Output the [X, Y] coordinate of the center of the cell containing the given text.  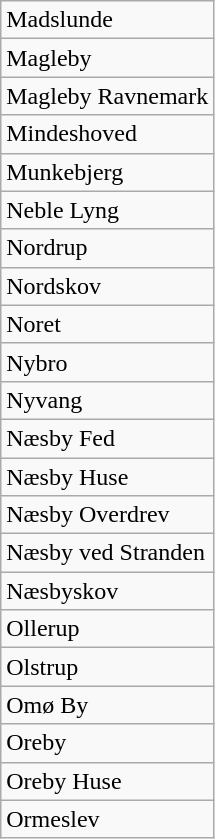
Nordrup [108, 248]
Ormeslev [108, 819]
Nybro [108, 362]
Neble Lyng [108, 210]
Næsby Fed [108, 438]
Noret [108, 324]
Næsby ved Stranden [108, 553]
Næsby Overdrev [108, 515]
Ollerup [108, 629]
Næsbyskov [108, 591]
Nyvang [108, 400]
Oreby [108, 743]
Magleby Ravnemark [108, 96]
Madslunde [108, 20]
Magleby [108, 58]
Oreby Huse [108, 781]
Olstrup [108, 667]
Næsby Huse [108, 477]
Munkebjerg [108, 172]
Nordskov [108, 286]
Omø By [108, 705]
Mindeshoved [108, 134]
